Locate the cell with the specified text and output its (x, y) center coordinate. 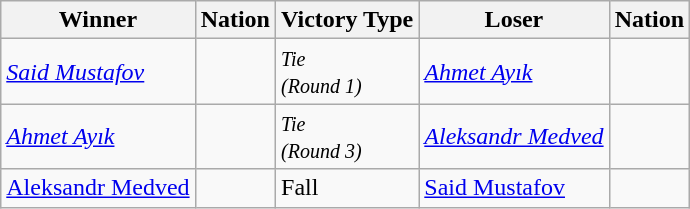
Victory Type (348, 20)
Loser (514, 20)
Winner (98, 20)
Fall (348, 188)
Tie(Round 1) (348, 72)
Tie(Round 3) (348, 136)
